Provide the [x, y] coordinate of the cell's center where the given text is located.  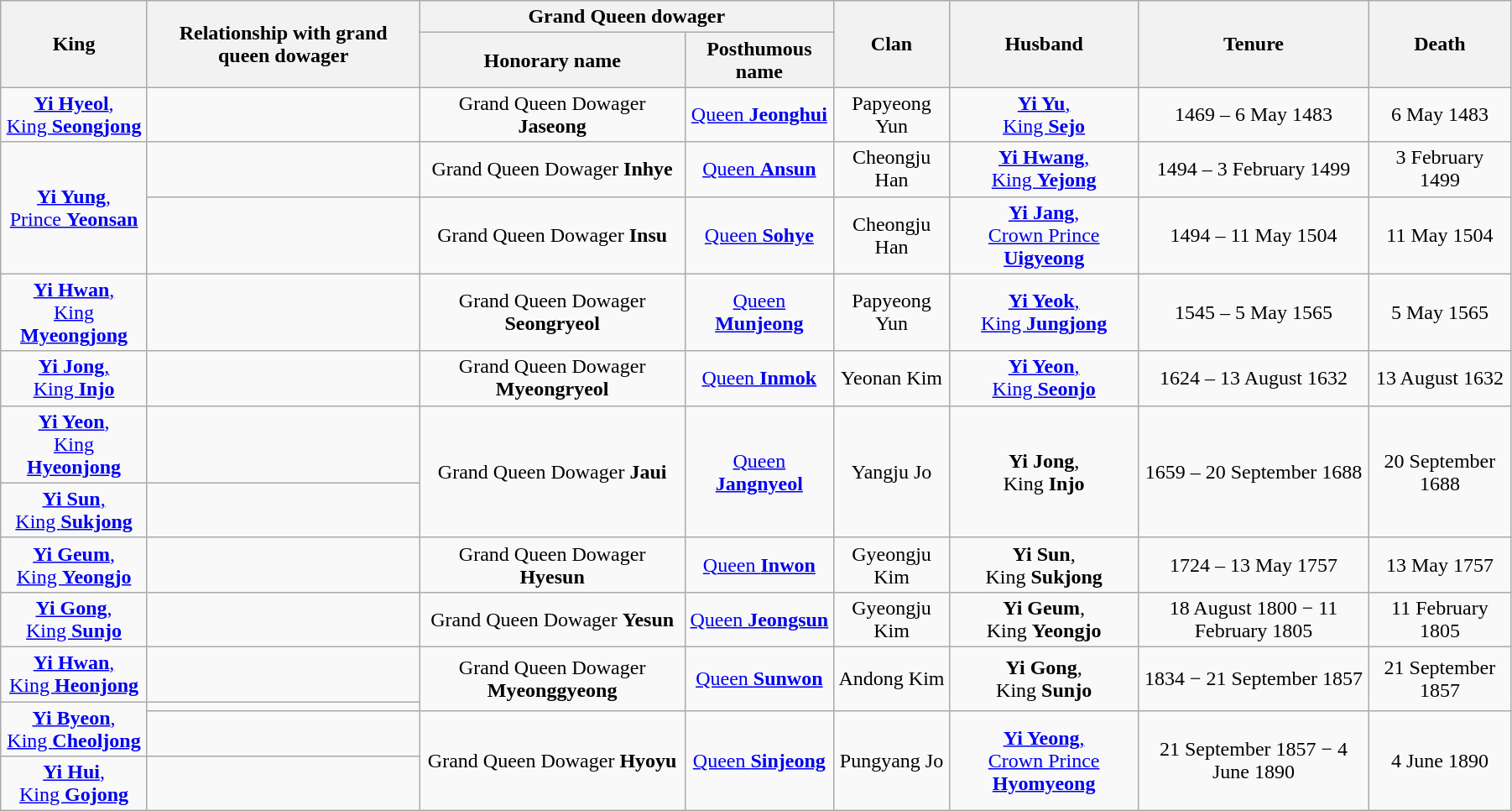
Yi Yeon,King Hyeonjong [74, 444]
Husband [1044, 44]
Yi Hyeol,King Seongjong [74, 114]
1494 – 11 May 1504 [1254, 235]
Grand Queen Dowager Myeonggyeong [552, 678]
Queen Sohye [759, 235]
11 May 1504 [1440, 235]
Queen Inmok [759, 378]
Queen Jangnyeol [759, 472]
King [74, 44]
Queen Sunwon [759, 678]
1624 – 13 August 1632 [1254, 378]
Yi Byeon,King Cheoljong [74, 729]
Grand Queen Dowager Seongryeol [552, 312]
Grand Queen Dowager Jaui [552, 472]
Honorary name [552, 60]
5 May 1565 [1440, 312]
Tenure [1254, 44]
Yi Yeok,King Jungjong [1044, 312]
Queen Sinjeong [759, 761]
Andong Kim [891, 678]
1494 – 3 February 1499 [1254, 170]
Queen Inwon [759, 564]
Yi Hui,King Gojong [74, 784]
21 September 1857 [1440, 678]
Yi Yu,King Sejo [1044, 114]
20 September 1688 [1440, 472]
4 June 1890 [1440, 761]
1469 – 6 May 1483 [1254, 114]
Posthumous name [759, 60]
Grand Queen Dowager Myeongryeol [552, 378]
Yi Hwang,King Yejong [1044, 170]
1659 – 20 September 1688 [1254, 472]
Yangju Jo [891, 472]
1724 – 13 May 1757 [1254, 564]
Grand Queen Dowager Insu [552, 235]
Queen Jeonghui [759, 114]
Yi Jang,Crown Prince Uigyeong [1044, 235]
3 February 1499 [1440, 170]
1545 – 5 May 1565 [1254, 312]
Relationship with grand queen dowager [284, 44]
Pungyang Jo [891, 761]
13 May 1757 [1440, 564]
Yi Yung,Prince Yeonsan [74, 208]
Grand Queen Dowager Yesun [552, 620]
Grand Queen Dowager Hyesun [552, 564]
13 August 1632 [1440, 378]
Queen Ansun [759, 170]
11 February 1805 [1440, 620]
Grand Queen Dowager Inhye [552, 170]
21 September 1857 − 4 June 1890 [1254, 761]
Yi Yeon,King Seonjo [1044, 378]
Yi Hwan,King Myeongjong [74, 312]
Death [1440, 44]
Yi Yeong,Crown Prince Hyomyeong [1044, 761]
Grand Queen Dowager Jaseong [552, 114]
6 May 1483 [1440, 114]
Grand Queen Dowager Hyoyu [552, 761]
Queen Jeongsun [759, 620]
1834 − 21 September 1857 [1254, 678]
18 August 1800 − 11 February 1805 [1254, 620]
Clan [891, 44]
Yi Hwan,King Heonjong [74, 673]
Grand Queen dowager [626, 17]
Yeonan Kim [891, 378]
Queen Munjeong [759, 312]
